Scan for the cell matching the given text and deliver its [x, y] coordinate at center. 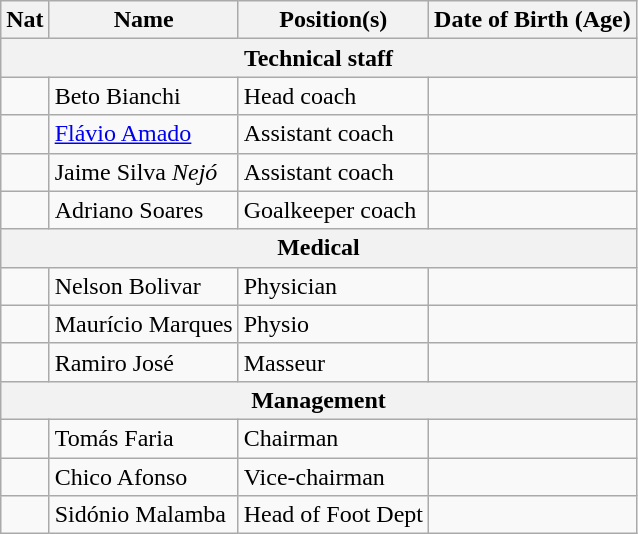
Tomás Faria [144, 438]
Nelson Bolivar [144, 286]
Chico Afonso [144, 477]
Physio [333, 324]
Date of Birth (Age) [533, 20]
Sidónio Malamba [144, 515]
Flávio Amado [144, 134]
Position(s) [333, 20]
Masseur [333, 362]
Goalkeeper coach [333, 210]
Name [144, 20]
Head coach [333, 96]
Adriano Soares [144, 210]
Medical [318, 248]
Chairman [333, 438]
Physician [333, 286]
Technical staff [318, 58]
Beto Bianchi [144, 96]
Vice-chairman [333, 477]
Management [318, 400]
Ramiro José [144, 362]
Jaime Silva Nejó [144, 172]
Nat [25, 20]
Head of Foot Dept [333, 515]
Maurício Marques [144, 324]
